Scan for the cell matching the given text and deliver its (X, Y) coordinate at center. 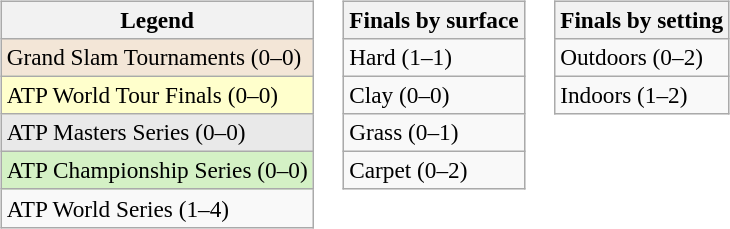
Legend (157, 20)
Grass (0–1) (434, 133)
ATP World Series (1–4) (157, 208)
Carpet (0–2) (434, 171)
Outdoors (0–2) (642, 57)
Indoors (1–2) (642, 95)
ATP World Tour Finals (0–0) (157, 95)
Hard (1–1) (434, 57)
Grand Slam Tournaments (0–0) (157, 57)
ATP Championship Series (0–0) (157, 171)
Finals by surface (434, 20)
Clay (0–0) (434, 95)
Finals by setting (642, 20)
ATP Masters Series (0–0) (157, 133)
